Identify which cell holds the provided text, then report its (X, Y) central coordinate. 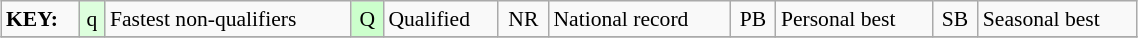
Personal best (854, 19)
National record (639, 19)
PB (753, 19)
Q (367, 19)
Fastest non-qualifiers (228, 19)
NR (523, 19)
Qualified (440, 19)
q (92, 19)
Seasonal best (1058, 19)
SB (955, 19)
KEY: (40, 19)
